From the cell containing the given text, extract its center point as (x, y) coordinate. 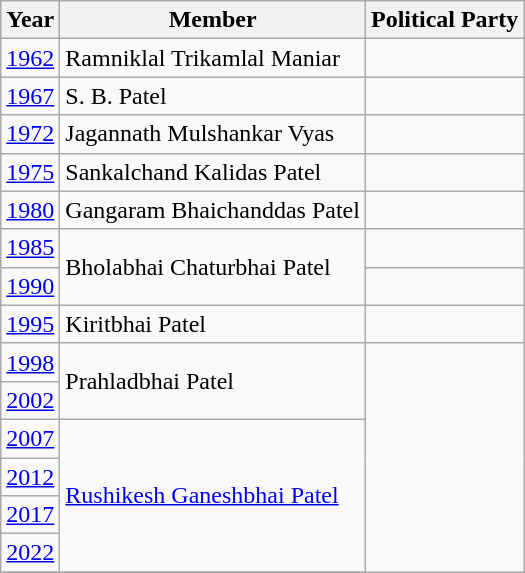
1972 (30, 134)
Political Party (444, 20)
1967 (30, 96)
1990 (30, 286)
S. B. Patel (213, 96)
1985 (30, 248)
Ramniklal Trikamlal Maniar (213, 58)
1980 (30, 210)
2022 (30, 553)
Member (213, 20)
Jagannath Mulshankar Vyas (213, 134)
Sankalchand Kalidas Patel (213, 172)
Rushikesh Ganeshbhai Patel (213, 495)
2012 (30, 477)
Prahladbhai Patel (213, 381)
2002 (30, 400)
2017 (30, 515)
2007 (30, 438)
1998 (30, 362)
1995 (30, 324)
Year (30, 20)
1975 (30, 172)
1962 (30, 58)
Kiritbhai Patel (213, 324)
Bholabhai Chaturbhai Patel (213, 267)
Gangaram Bhaichanddas Patel (213, 210)
